Extract the (X, Y) coordinate from the center of the cell holding the provided text.  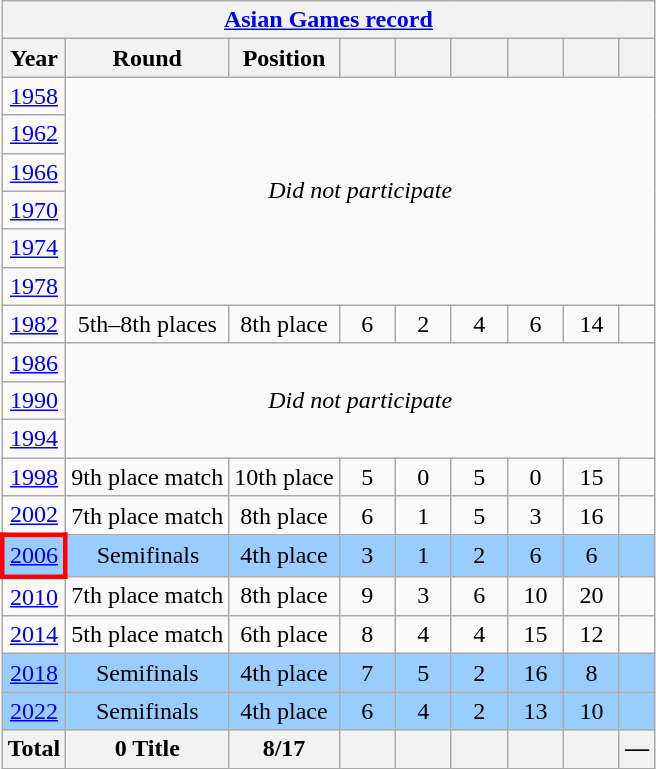
5th–8th places (148, 324)
1974 (34, 248)
Position (284, 58)
Round (148, 58)
2014 (34, 635)
1966 (34, 172)
Year (34, 58)
— (636, 749)
1998 (34, 477)
1970 (34, 210)
1982 (34, 324)
1990 (34, 400)
1978 (34, 286)
1962 (34, 134)
5th place match (148, 635)
9th place match (148, 477)
2006 (34, 556)
2018 (34, 673)
1994 (34, 438)
Total (34, 749)
0 Title (148, 749)
2002 (34, 516)
2022 (34, 711)
8/17 (284, 749)
1958 (34, 96)
10th place (284, 477)
12 (591, 635)
6th place (284, 635)
Asian Games record (328, 20)
2010 (34, 596)
9 (367, 596)
14 (591, 324)
7 (367, 673)
13 (535, 711)
20 (591, 596)
1986 (34, 362)
